Find where the given text appears and provide that cell's center as [X, Y] coordinate. 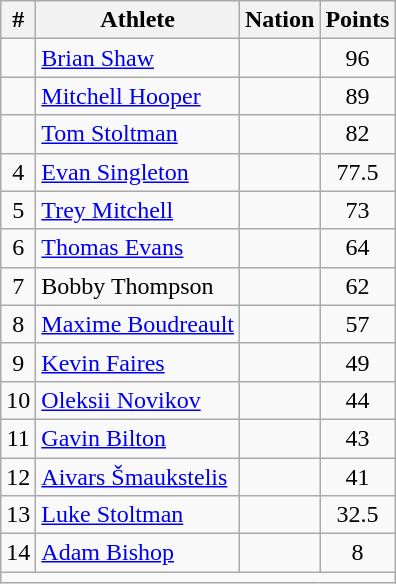
Brian Shaw [138, 58]
77.5 [358, 172]
11 [18, 438]
12 [18, 477]
Maxime Boudreault [138, 324]
49 [358, 362]
43 [358, 438]
Gavin Bilton [138, 438]
Mitchell Hooper [138, 96]
Nation [280, 20]
Bobby Thompson [138, 286]
32.5 [358, 515]
64 [358, 248]
96 [358, 58]
Oleksii Novikov [138, 400]
# [18, 20]
82 [358, 134]
10 [18, 400]
89 [358, 96]
Points [358, 20]
4 [18, 172]
14 [18, 553]
13 [18, 515]
Trey Mitchell [138, 210]
7 [18, 286]
Athlete [138, 20]
Thomas Evans [138, 248]
73 [358, 210]
41 [358, 477]
62 [358, 286]
5 [18, 210]
Kevin Faires [138, 362]
57 [358, 324]
Adam Bishop [138, 553]
9 [18, 362]
Tom Stoltman [138, 134]
44 [358, 400]
Aivars Šmaukstelis [138, 477]
6 [18, 248]
Evan Singleton [138, 172]
Luke Stoltman [138, 515]
